Determine the [X, Y] coordinate at the center of the cell enclosing the given text.  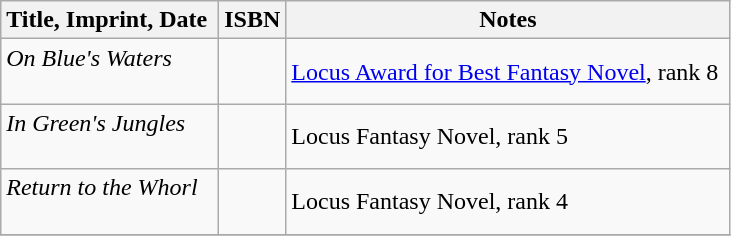
On Blue's Waters [110, 72]
Title, Imprint, Date [110, 20]
ISBN [252, 20]
In Green's Jungles [110, 136]
Notes [508, 20]
Locus Fantasy Novel, rank 5 [508, 136]
Return to the Whorl [110, 202]
Locus Fantasy Novel, rank 4 [508, 202]
Locus Award for Best Fantasy Novel, rank 8 [508, 72]
